Extract the (x, y) coordinate from the center of the cell holding the provided text.  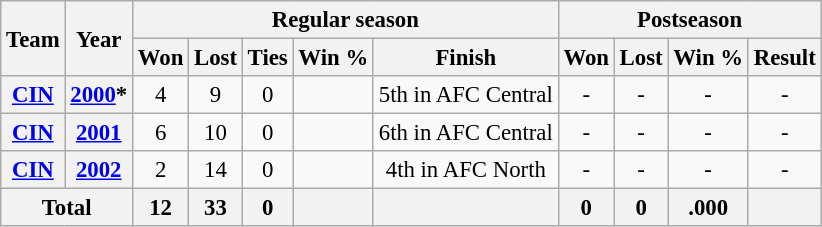
.000 (708, 208)
2 (160, 170)
12 (160, 208)
Team (33, 38)
4 (160, 95)
Year (99, 38)
6 (160, 133)
9 (216, 95)
5th in AFC Central (466, 95)
14 (216, 170)
2002 (99, 170)
2001 (99, 133)
Finish (466, 58)
Result (784, 58)
Ties (268, 58)
33 (216, 208)
Total (67, 208)
6th in AFC Central (466, 133)
Postseason (690, 20)
Regular season (345, 20)
10 (216, 133)
4th in AFC North (466, 170)
2000* (99, 95)
